Search for the cell housing the specified text and yield its [X, Y] center coordinate. 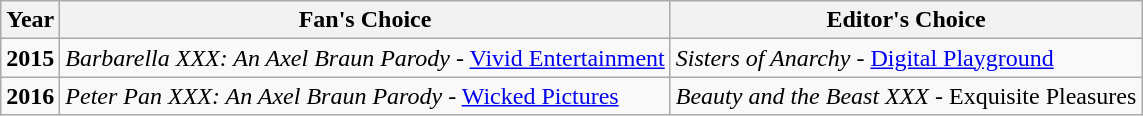
Barbarella XXX: An Axel Braun Parody - Vivid Entertainment [365, 58]
Beauty and the Beast XXX - Exquisite Pleasures [906, 96]
Fan's Choice [365, 20]
Sisters of Anarchy - Digital Playground [906, 58]
2016 [30, 96]
Editor's Choice [906, 20]
Peter Pan XXX: An Axel Braun Parody - Wicked Pictures [365, 96]
2015 [30, 58]
Year [30, 20]
